For the text-containing cell, return its midpoint in (x, y) coordinate format. 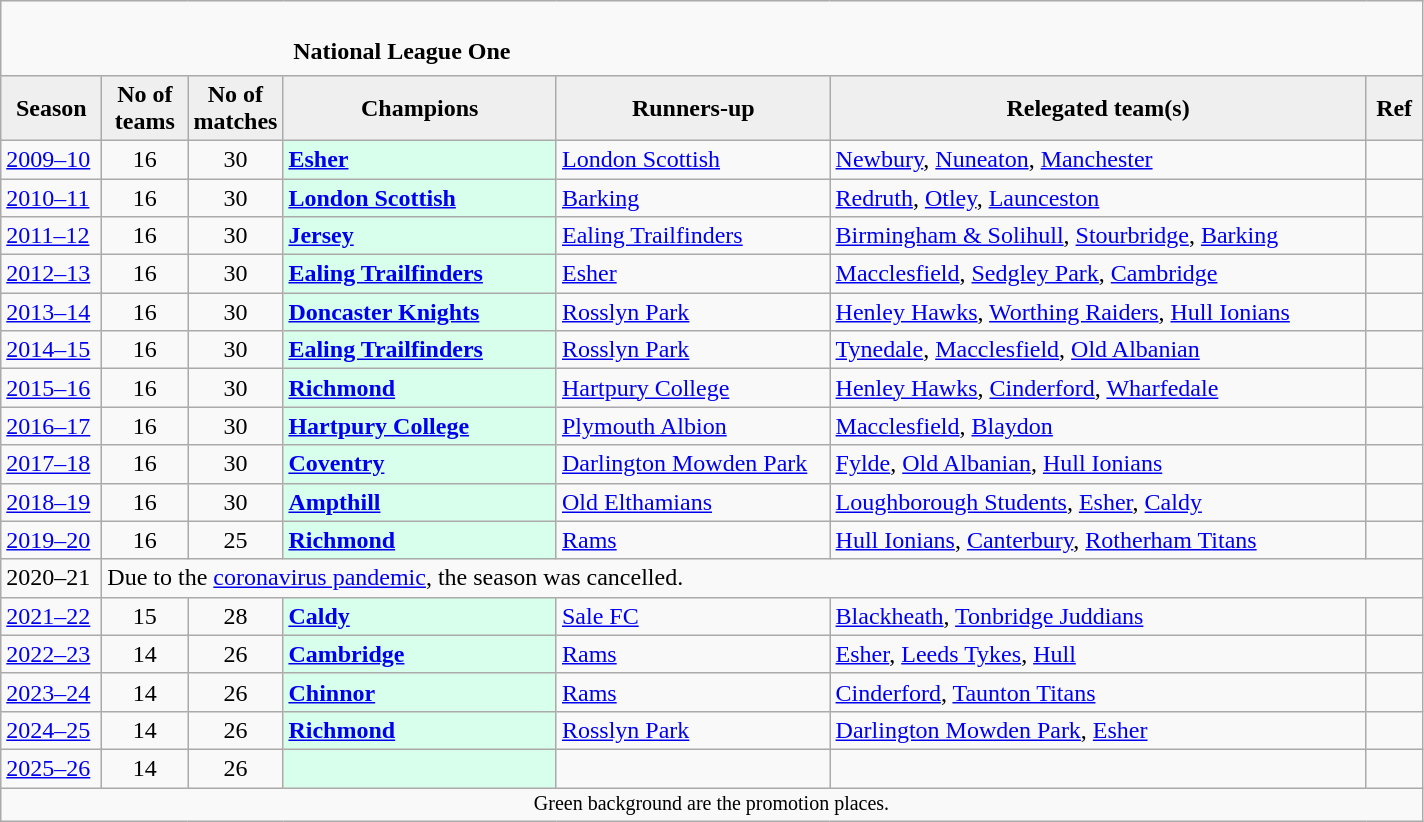
Redruth, Otley, Launceston (1098, 197)
Birmingham & Solihull, Stourbridge, Barking (1098, 236)
2023–24 (52, 692)
Macclesfield, Blaydon (1098, 426)
Caldy (420, 616)
Champions (420, 108)
2011–12 (52, 236)
Cinderford, Taunton Titans (1098, 692)
Fylde, Old Albanian, Hull Ionians (1098, 464)
2017–18 (52, 464)
2016–17 (52, 426)
Old Elthamians (693, 502)
Chinnor (420, 692)
2025–26 (52, 768)
Ref (1394, 108)
2024–25 (52, 730)
2013–14 (52, 312)
Season (52, 108)
28 (236, 616)
2012–13 (52, 274)
Blackheath, Tonbridge Juddians (1098, 616)
Newbury, Nuneaton, Manchester (1098, 159)
2014–15 (52, 350)
Green background are the promotion places. (712, 804)
Darlington Mowden Park (693, 464)
Macclesfield, Sedgley Park, Cambridge (1098, 274)
Runners-up (693, 108)
No of teams (145, 108)
Plymouth Albion (693, 426)
2018–19 (52, 502)
2019–20 (52, 540)
Due to the coronavirus pandemic, the season was cancelled. (762, 578)
Barking (693, 197)
2022–23 (52, 654)
Tynedale, Macclesfield, Old Albanian (1098, 350)
Darlington Mowden Park, Esher (1098, 730)
Loughborough Students, Esher, Caldy (1098, 502)
2010–11 (52, 197)
Cambridge (420, 654)
25 (236, 540)
Sale FC (693, 616)
Hull Ionians, Canterbury, Rotherham Titans (1098, 540)
2009–10 (52, 159)
Relegated team(s) (1098, 108)
Doncaster Knights (420, 312)
2021–22 (52, 616)
Ampthill (420, 502)
Henley Hawks, Worthing Raiders, Hull Ionians (1098, 312)
2020–21 (52, 578)
No of matches (236, 108)
2015–16 (52, 388)
15 (145, 616)
Henley Hawks, Cinderford, Wharfedale (1098, 388)
Esher, Leeds Tykes, Hull (1098, 654)
Jersey (420, 236)
Coventry (420, 464)
